For the text-containing cell, return its midpoint in [X, Y] coordinate format. 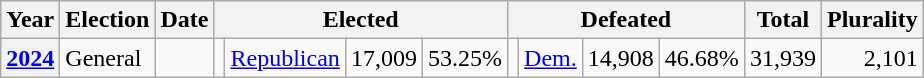
Dem. [551, 58]
17,009 [384, 58]
53.25% [464, 58]
31,939 [782, 58]
46.68% [702, 58]
2024 [30, 58]
Election [108, 20]
Date [184, 20]
General [108, 58]
Elected [361, 20]
Plurality [872, 20]
2,101 [872, 58]
14,908 [620, 58]
Year [30, 20]
Republican [285, 58]
Total [782, 20]
Defeated [626, 20]
